Locate the cell with the specified text and output its [x, y] center coordinate. 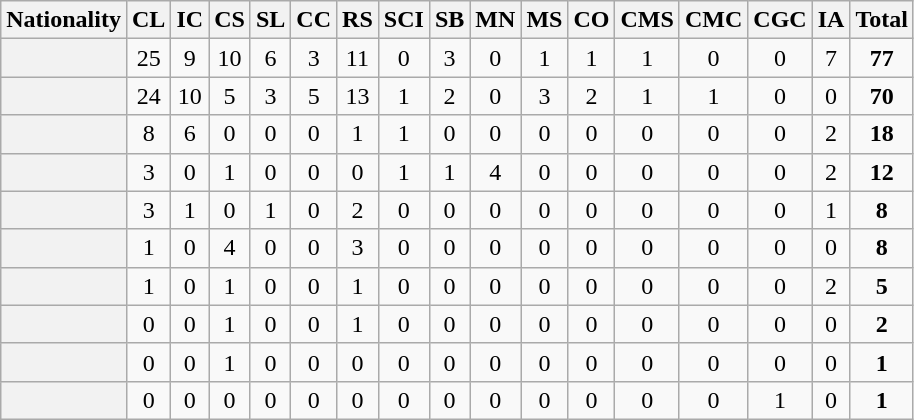
24 [148, 96]
SCI [404, 20]
18 [882, 134]
Nationality [64, 20]
CO [592, 20]
IA [831, 20]
25 [148, 58]
MS [544, 20]
CC [314, 20]
SB [449, 20]
SL [270, 20]
9 [190, 58]
CMC [713, 20]
RS [358, 20]
Total [882, 20]
CL [148, 20]
CMS [647, 20]
12 [882, 172]
CGC [780, 20]
13 [358, 96]
77 [882, 58]
70 [882, 96]
CS [230, 20]
MN [496, 20]
11 [358, 58]
7 [831, 58]
IC [190, 20]
